Provide the (X, Y) coordinate of the cell's center where the given text is located.  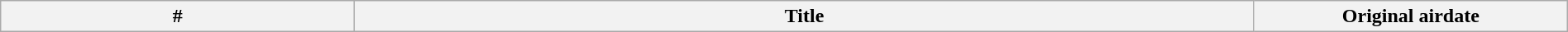
Original airdate (1411, 16)
Title (805, 16)
# (178, 16)
